Detect which cell encompasses the target text, then output its [X, Y] center coordinate. 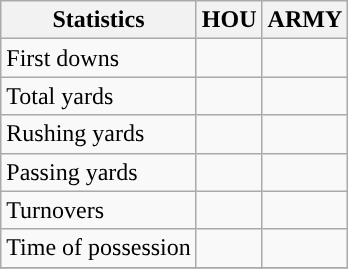
ARMY [305, 20]
HOU [229, 20]
First downs [99, 58]
Turnovers [99, 210]
Rushing yards [99, 134]
Passing yards [99, 172]
Time of possession [99, 248]
Statistics [99, 20]
Total yards [99, 96]
